Extract the [X, Y] coordinate from the center of the cell holding the provided text.  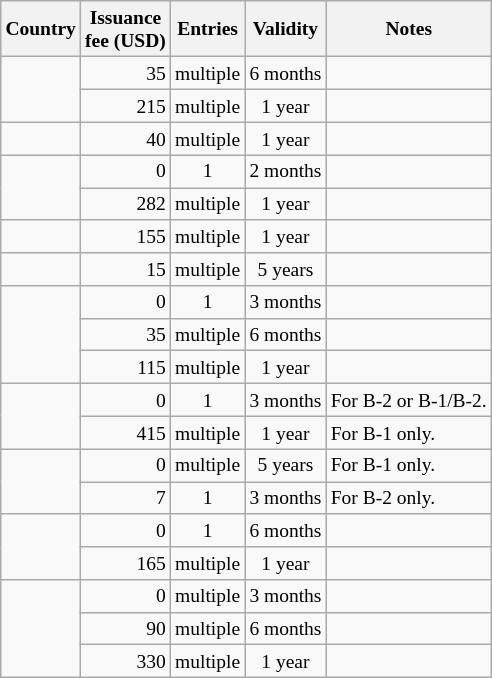
Notes [408, 29]
415 [125, 432]
330 [125, 662]
Issuancefee (USD) [125, 29]
For B-2 only. [408, 498]
Country [41, 29]
For B-2 or B-1/B-2. [408, 400]
Validity [286, 29]
155 [125, 236]
165 [125, 564]
215 [125, 106]
2 months [286, 172]
Entries [207, 29]
115 [125, 368]
40 [125, 138]
15 [125, 270]
7 [125, 498]
282 [125, 204]
90 [125, 628]
